For the text-containing cell, return its midpoint in [X, Y] coordinate format. 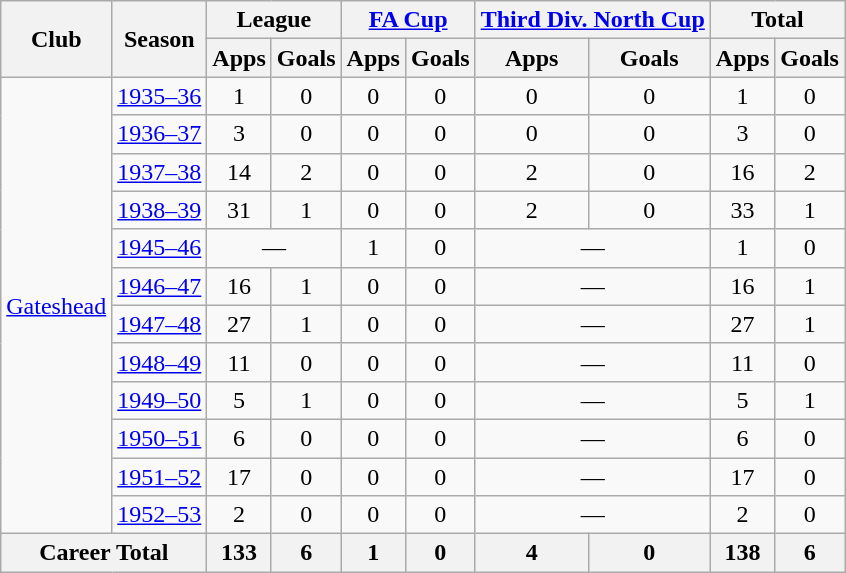
1949–50 [160, 400]
133 [239, 553]
1938–39 [160, 210]
1951–52 [160, 477]
Total [777, 20]
1952–53 [160, 515]
138 [742, 553]
1946–47 [160, 286]
1937–38 [160, 172]
14 [239, 172]
League [274, 20]
Gateshead [56, 306]
Season [160, 39]
31 [239, 210]
FA Cup [408, 20]
4 [532, 553]
33 [742, 210]
1935–36 [160, 96]
1950–51 [160, 438]
Career Total [104, 553]
1948–49 [160, 362]
Club [56, 39]
1936–37 [160, 134]
1947–48 [160, 324]
Third Div. North Cup [592, 20]
1945–46 [160, 248]
